Scan for the cell matching the given text and deliver its (X, Y) coordinate at center. 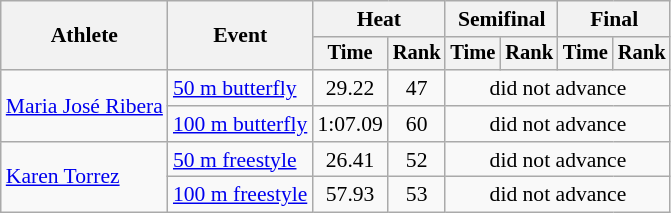
50 m freestyle (240, 160)
29.22 (350, 88)
Final (614, 19)
1:07.09 (350, 124)
52 (417, 160)
26.41 (350, 160)
Maria José Ribera (84, 106)
50 m butterfly (240, 88)
53 (417, 195)
60 (417, 124)
100 m butterfly (240, 124)
47 (417, 88)
Event (240, 36)
Heat (378, 19)
Semifinal (501, 19)
100 m freestyle (240, 195)
Karen Torrez (84, 178)
57.93 (350, 195)
Athlete (84, 36)
